Capture the cell that displays the provided text and extract its [x, y] central coordinate. 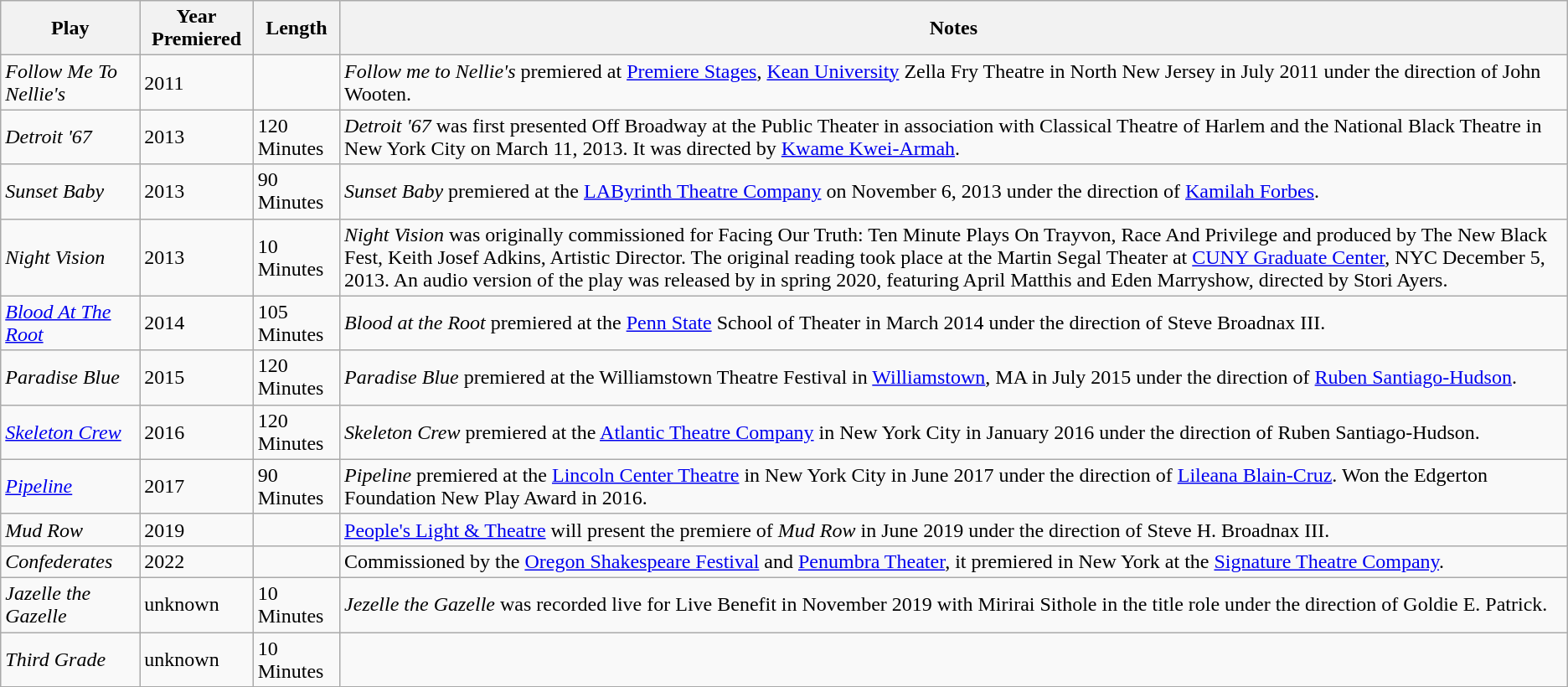
Sunset Baby [70, 191]
Play [70, 28]
Skeleton Crew premiered at the Atlantic Theatre Company in New York City in January 2016 under the direction of Ruben Santiago-Hudson. [954, 432]
2019 [196, 529]
Paradise Blue premiered at the Williamstown Theatre Festival in Williamstown, MA in July 2015 under the direction of Ruben Santiago-Hudson. [954, 377]
Length [297, 28]
Detroit '67 [70, 137]
2022 [196, 561]
Jazelle the Gazelle [70, 605]
Blood At The Root [70, 323]
Follow Me To Nellie's [70, 82]
2017 [196, 486]
Pipeline [70, 486]
Sunset Baby premiered at the LAByrinth Theatre Company on November 6, 2013 under the direction of Kamilah Forbes. [954, 191]
Third Grade [70, 659]
Year Premiered [196, 28]
Commissioned by the Oregon Shakespeare Festival and Penumbra Theater, it premiered in New York at the Signature Theatre Company. [954, 561]
Blood at the Root premiered at the Penn State School of Theater in March 2014 under the direction of Steve Broadnax III. [954, 323]
2014 [196, 323]
Confederates [70, 561]
2015 [196, 377]
2011 [196, 82]
105 Minutes [297, 323]
Paradise Blue [70, 377]
Mud Row [70, 529]
People's Light & Theatre will present the premiere of Mud Row in June 2019 under the direction of Steve H. Broadnax III. [954, 529]
Skeleton Crew [70, 432]
Notes [954, 28]
2016 [196, 432]
Night Vision [70, 257]
